Pinpoint the cell where the given text exists, returning its [X, Y] midpoint coordinate. 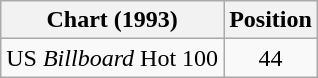
US Billboard Hot 100 [112, 58]
Position [271, 20]
44 [271, 58]
Chart (1993) [112, 20]
